Return the [X, Y] coordinate for the center point of the cell that contains the specified text.  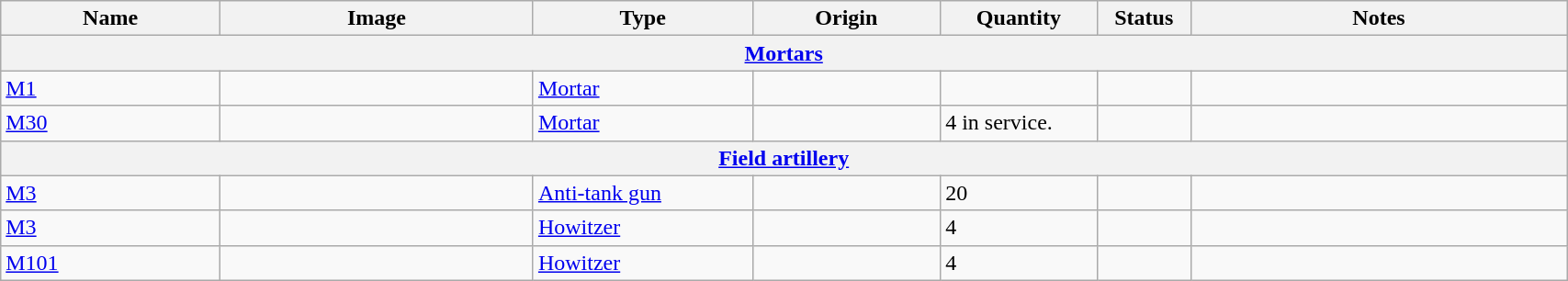
4 in service. [1019, 123]
Origin [847, 18]
M30 [110, 123]
20 [1019, 193]
Name [110, 18]
Anti-tank gun [643, 193]
Mortars [784, 53]
Field artillery [784, 158]
M101 [110, 263]
M1 [110, 88]
Notes [1378, 18]
Image [377, 18]
Type [643, 18]
Status [1144, 18]
Quantity [1019, 18]
